Return (X, Y) of the center of cell containing provided text 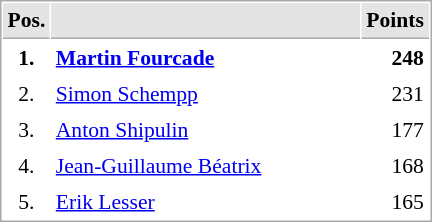
231 (396, 93)
248 (396, 57)
177 (396, 129)
4. (26, 165)
Martin Fourcade (206, 57)
Erik Lesser (206, 201)
1. (26, 57)
Pos. (26, 21)
3. (26, 129)
Simon Schempp (206, 93)
165 (396, 201)
5. (26, 201)
2. (26, 93)
Anton Shipulin (206, 129)
Points (396, 21)
168 (396, 165)
Jean-Guillaume Béatrix (206, 165)
